Identify which cell holds the provided text, then report its [X, Y] central coordinate. 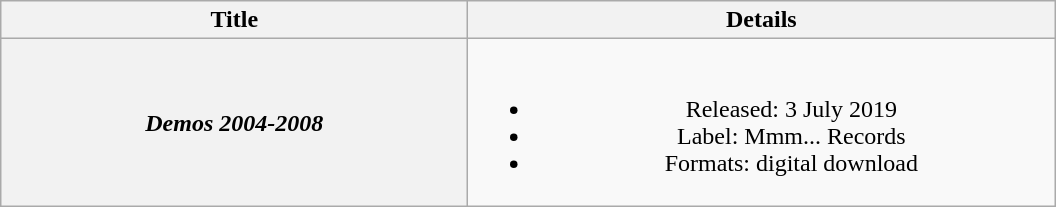
Details [762, 20]
Released: 3 July 2019Label: Mmm... RecordsFormats: digital download [762, 122]
Title [234, 20]
Demos 2004-2008 [234, 122]
